Search for the cell housing the specified text and yield its (x, y) center coordinate. 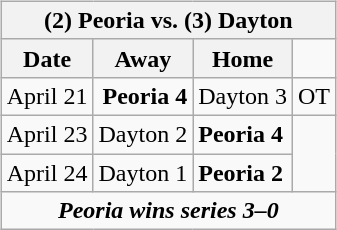
April 21 (47, 96)
(2) Peoria vs. (3) Dayton (168, 20)
Away (143, 58)
Dayton 2 (143, 134)
Peoria 2 (243, 173)
Peoria wins series 3–0 (168, 211)
April 24 (47, 173)
April 23 (47, 134)
Dayton 1 (143, 173)
Dayton 3 (243, 96)
OT (314, 96)
Home (243, 58)
Date (47, 58)
